Capture the cell that displays the provided text and extract its [x, y] central coordinate. 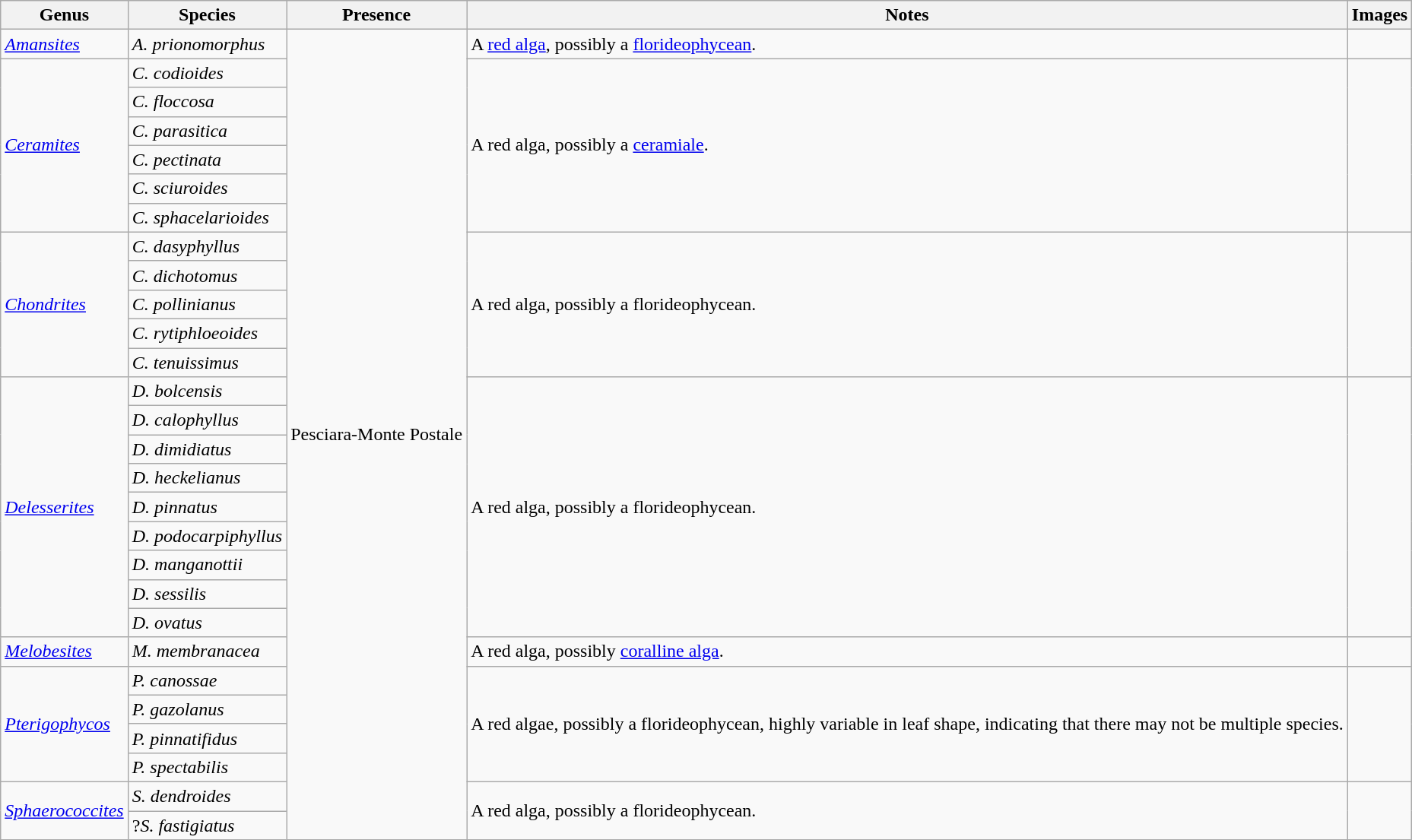
C. pectinata [207, 160]
P. gazolanus [207, 709]
A red alga, possibly coralline alga. [908, 651]
Ceramites [64, 145]
Presence [377, 15]
Pesciara-Monte Postale [377, 435]
D. manganottii [207, 565]
Images [1379, 15]
A. prionomorphus [207, 44]
A red algae, possibly a florideophycean, highly variable in leaf shape, indicating that there may not be multiple species. [908, 724]
C. sciuroides [207, 189]
D. sessilis [207, 594]
D. dimidiatus [207, 449]
Species [207, 15]
C. dasyphyllus [207, 246]
Melobesites [64, 651]
D. podocarpiphyllus [207, 536]
C. dichotomus [207, 275]
D. heckelianus [207, 478]
P. spectabilis [207, 767]
D. ovatus [207, 623]
C. codioides [207, 73]
D. pinnatus [207, 507]
D. calophyllus [207, 420]
C. floccosa [207, 102]
A red alga, possibly a ceramiale. [908, 145]
Sphaerococcites [64, 810]
Amansites [64, 44]
P. canossae [207, 680]
C. pollinianus [207, 304]
C. tenuissimus [207, 363]
M. membranacea [207, 651]
C. parasitica [207, 131]
D. bolcensis [207, 391]
Genus [64, 15]
?S. fastigiatus [207, 825]
Delesserites [64, 508]
C. rytiphloeoides [207, 333]
C. sphacelarioides [207, 217]
Notes [908, 15]
S. dendroides [207, 796]
Chondrites [64, 304]
P. pinnatifidus [207, 738]
Pterigophycos [64, 724]
